Pinpoint the cell where the given text exists, returning its (X, Y) midpoint coordinate. 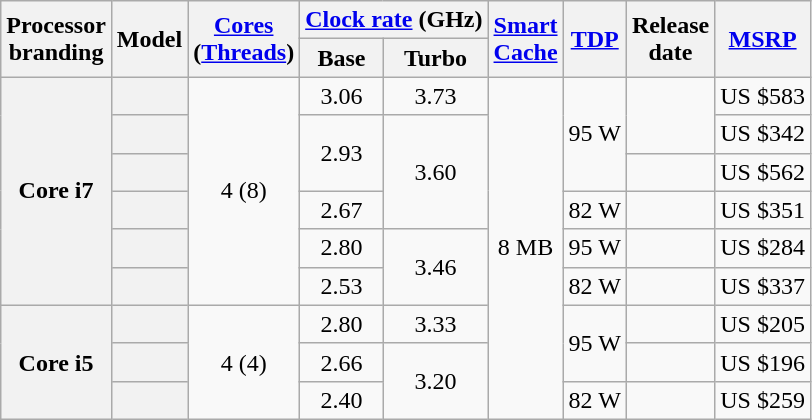
US $562 (763, 172)
SmartCache (526, 39)
2.93 (342, 153)
US $351 (763, 210)
Core i7 (56, 191)
US $337 (763, 286)
4 (4) (244, 362)
US $342 (763, 134)
Turbo (436, 58)
US $583 (763, 96)
US $205 (763, 324)
3.33 (436, 324)
2.40 (342, 400)
3.06 (342, 96)
US $196 (763, 362)
Releasedate (670, 39)
3.46 (436, 267)
Model (149, 39)
Clock rate (GHz) (394, 20)
Processorbranding (56, 39)
US $284 (763, 248)
2.53 (342, 286)
4 (8) (244, 191)
MSRP (763, 39)
US $259 (763, 400)
3.60 (436, 172)
TDP (594, 39)
8 MB (526, 248)
Core i5 (56, 362)
Base (342, 58)
2.67 (342, 210)
3.73 (436, 96)
Cores(Threads) (244, 39)
2.66 (342, 362)
3.20 (436, 381)
